Detect which cell encompasses the target text, then output its (x, y) center coordinate. 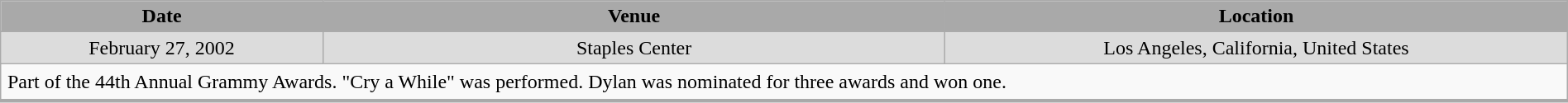
Venue (633, 16)
February 27, 2002 (162, 48)
Los Angeles, California, United States (1256, 48)
Date (162, 16)
Part of the 44th Annual Grammy Awards. "Cry a While" was performed. Dylan was nominated for three awards and won one. (784, 82)
Location (1256, 16)
Staples Center (633, 48)
